Locate the cell with the specified text and output its [x, y] center coordinate. 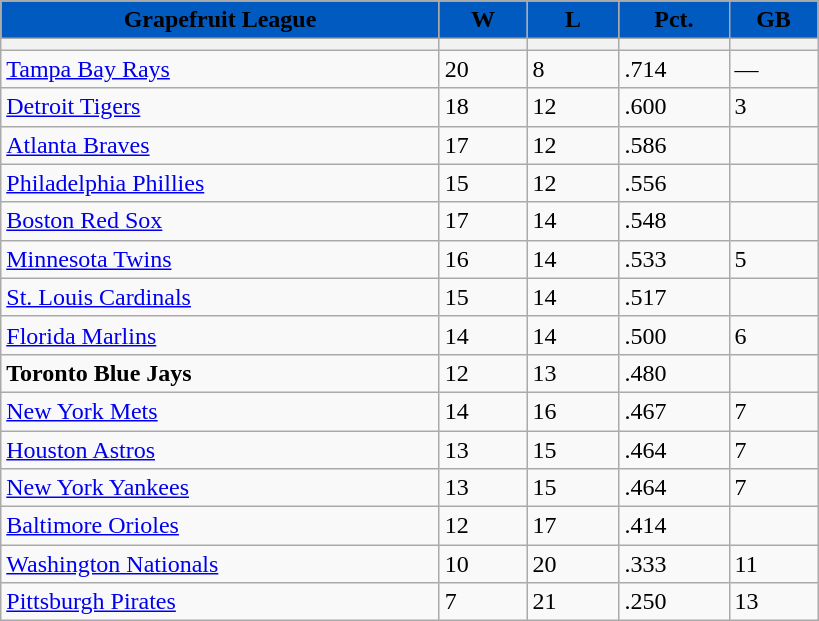
Tampa Bay Rays [220, 69]
W [483, 20]
New York Mets [220, 411]
Florida Marlins [220, 335]
Boston Red Sox [220, 221]
8 [573, 69]
Houston Astros [220, 449]
.714 [674, 69]
.533 [674, 259]
.500 [674, 335]
10 [483, 564]
New York Yankees [220, 488]
GB [774, 20]
Washington Nationals [220, 564]
Detroit Tigers [220, 107]
Philadelphia Phillies [220, 183]
L [573, 20]
.333 [674, 564]
5 [774, 259]
.250 [674, 602]
3 [774, 107]
Grapefruit League [220, 20]
18 [483, 107]
.517 [674, 297]
.414 [674, 526]
11 [774, 564]
Baltimore Orioles [220, 526]
Pct. [674, 20]
6 [774, 335]
Atlanta Braves [220, 145]
21 [573, 602]
.586 [674, 145]
Pittsburgh Pirates [220, 602]
Toronto Blue Jays [220, 373]
— [774, 69]
.556 [674, 183]
.600 [674, 107]
.480 [674, 373]
.548 [674, 221]
Minnesota Twins [220, 259]
St. Louis Cardinals [220, 297]
.467 [674, 411]
